From the cell containing the given text, extract its center point as [X, Y] coordinate. 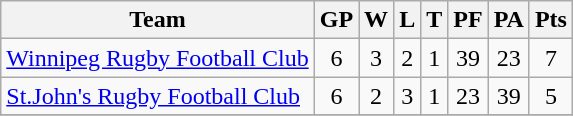
L [408, 20]
Pts [550, 20]
5 [550, 96]
W [376, 20]
Winnipeg Rugby Football Club [158, 58]
PF [468, 20]
Team [158, 20]
St.John's Rugby Football Club [158, 96]
PA [508, 20]
T [434, 20]
GP [336, 20]
7 [550, 58]
